Find where the given text appears and provide that cell's center as [X, Y] coordinate. 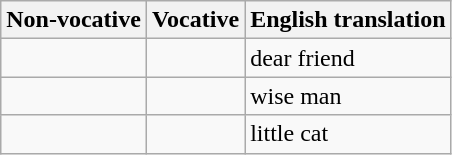
little cat [348, 134]
wise man [348, 96]
dear friend [348, 58]
Vocative [195, 20]
Non-vocative [74, 20]
English translation [348, 20]
